Locate the cell with the specified text and output its (x, y) center coordinate. 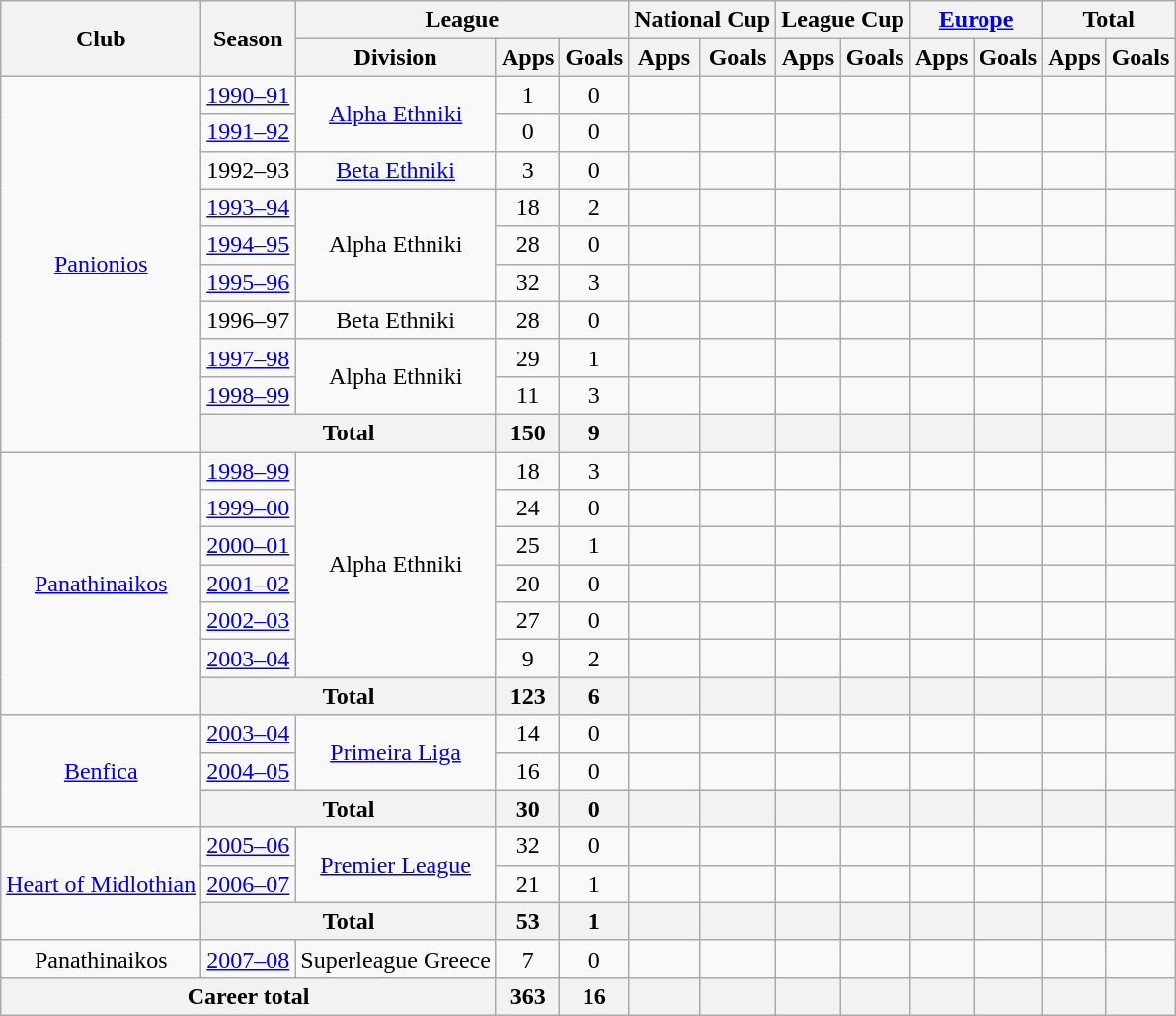
21 (527, 884)
24 (527, 508)
27 (527, 621)
Club (101, 39)
25 (527, 546)
1992–93 (249, 170)
363 (527, 996)
14 (527, 734)
2006–07 (249, 884)
1991–92 (249, 132)
2005–06 (249, 846)
2004–05 (249, 771)
Europe (976, 20)
2007–08 (249, 959)
1993–94 (249, 207)
National Cup (703, 20)
1995–96 (249, 282)
Career total (249, 996)
Premier League (396, 865)
Panionios (101, 265)
2000–01 (249, 546)
1997–98 (249, 357)
Heart of Midlothian (101, 884)
7 (527, 959)
29 (527, 357)
2002–03 (249, 621)
150 (527, 432)
Primeira Liga (396, 752)
Benfica (101, 771)
1999–00 (249, 508)
League Cup (843, 20)
Season (249, 39)
53 (527, 921)
20 (527, 584)
123 (527, 696)
Superleague Greece (396, 959)
30 (527, 809)
11 (527, 395)
2001–02 (249, 584)
1994–95 (249, 245)
6 (594, 696)
1996–97 (249, 320)
Division (396, 57)
League (462, 20)
1990–91 (249, 95)
